Detect which cell encompasses the target text, then output its [X, Y] center coordinate. 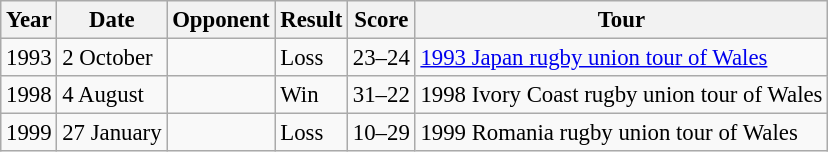
31–22 [382, 95]
Result [312, 20]
2 October [112, 58]
1993 Japan rugby union tour of Wales [622, 58]
1998 [29, 95]
23–24 [382, 58]
Tour [622, 20]
Win [312, 95]
4 August [112, 95]
Year [29, 20]
10–29 [382, 133]
1999 [29, 133]
1999 Romania rugby union tour of Wales [622, 133]
Date [112, 20]
27 January [112, 133]
Opponent [221, 20]
1998 Ivory Coast rugby union tour of Wales [622, 95]
1993 [29, 58]
Score [382, 20]
